For the text-containing cell, return its midpoint in (X, Y) coordinate format. 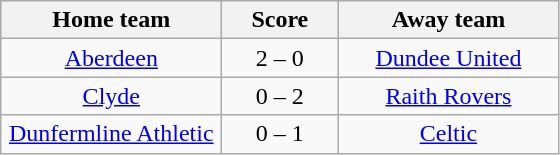
Celtic (448, 134)
Dundee United (448, 58)
Score (280, 20)
Aberdeen (112, 58)
Away team (448, 20)
Raith Rovers (448, 96)
Home team (112, 20)
0 – 2 (280, 96)
2 – 0 (280, 58)
Dunfermline Athletic (112, 134)
Clyde (112, 96)
0 – 1 (280, 134)
